Identify which cell holds the provided text, then report its [X, Y] central coordinate. 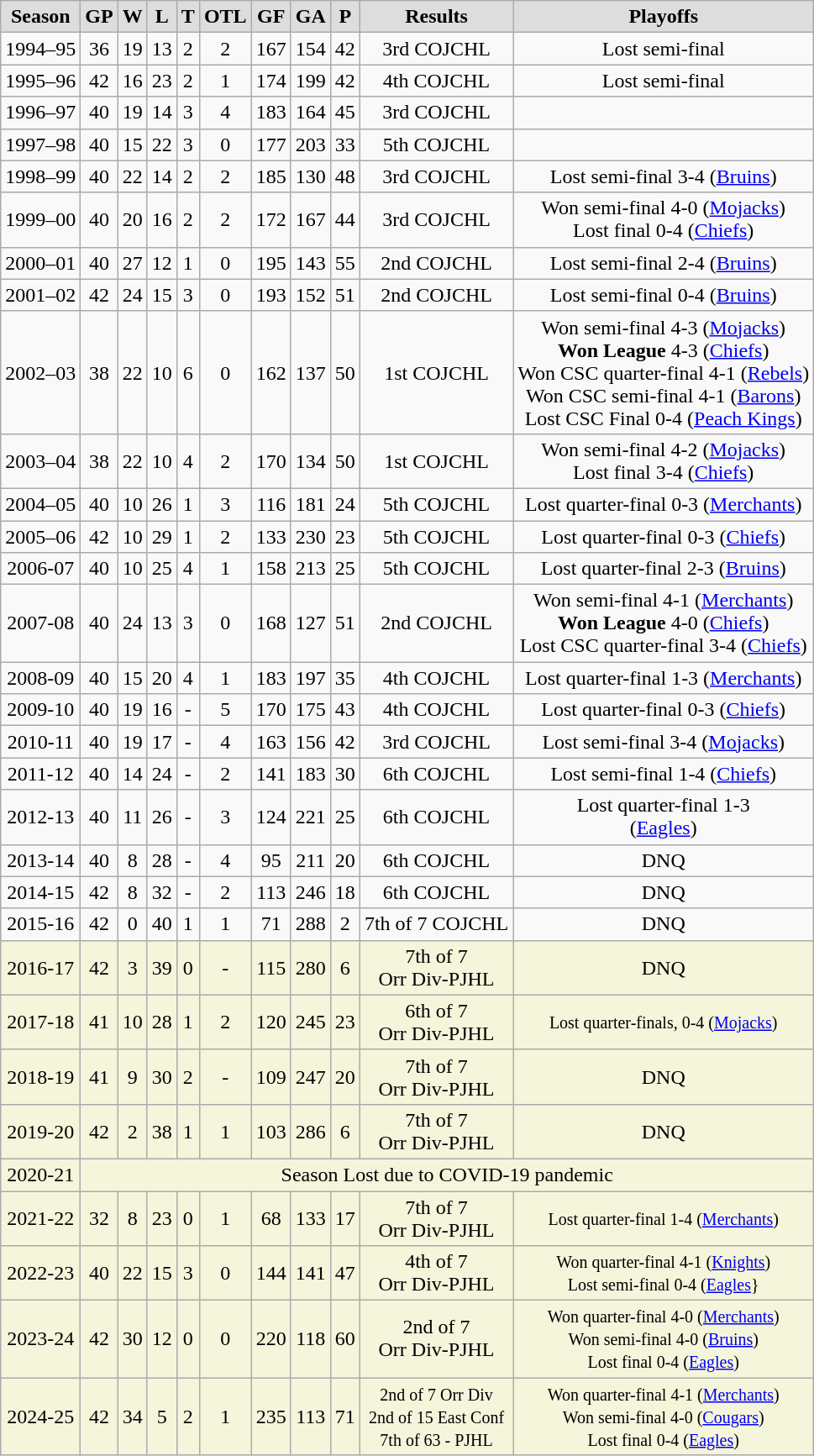
Season Lost due to COVID-19 pandemic [447, 1175]
Won quarter-final 4-0 (Merchants)Won semi-final 4-0 (Bruins)Lost final 0-4 (Eagles) [664, 1339]
158 [270, 569]
Won semi-final 4-3 (Mojacks)Won League 4-3 (Chiefs)Won CSC quarter-final 4-1 (Rebels)Won CSC semi-final 4-1 (Barons)Lost CSC Final 0-4 (Peach Kings) [664, 372]
48 [344, 176]
174 [270, 81]
GP [99, 17]
2009-10 [40, 710]
Lost semi-final 3-4 (Mojacks) [664, 742]
GF [270, 17]
103 [270, 1131]
177 [270, 145]
1997–98 [40, 145]
Lost semi-final 1-4 (Chiefs) [664, 774]
115 [270, 968]
Lost quarter-finals, 0-4 (Mojacks) [664, 1022]
W [133, 17]
Lost semi-final 3-4 (Bruins) [664, 176]
130 [311, 176]
4th of 7Orr Div-PJHL [436, 1274]
2016-17 [40, 968]
154 [311, 49]
127 [311, 623]
118 [311, 1339]
Playoffs [664, 17]
9 [133, 1077]
2013-14 [40, 860]
2008-09 [40, 678]
2017-18 [40, 1022]
29 [161, 537]
Won semi-final 4-0 (Mojacks)Lost final 0-4 (Chiefs) [664, 220]
2nd of 7Orr Div-PJHL [436, 1339]
168 [270, 623]
1994–95 [40, 49]
2018-19 [40, 1077]
2010-11 [40, 742]
OTL [225, 17]
Lost quarter-final 0-3 (Merchants) [664, 504]
18 [344, 892]
GA [311, 17]
162 [270, 372]
220 [270, 1339]
286 [311, 1131]
Won semi-final 4-1 (Merchants)Won League 4-0 (Chiefs)Lost CSC quarter-final 3-4 (Chiefs) [664, 623]
2000–01 [40, 263]
33 [344, 145]
Results [436, 17]
195 [270, 263]
164 [311, 113]
Lost semi-final 0-4 (Bruins) [664, 295]
55 [344, 263]
280 [311, 968]
2007-08 [40, 623]
68 [270, 1218]
Won semi-final 4-2 (Mojacks)Lost final 3-4 (Chiefs) [664, 460]
2001–02 [40, 295]
27 [133, 263]
36 [99, 49]
163 [270, 742]
1995–96 [40, 81]
Lost quarter-final 2-3 (Bruins) [664, 569]
120 [270, 1022]
47 [344, 1274]
116 [270, 504]
45 [344, 113]
Won quarter-final 4-1 (Merchants)Won semi-final 4-0 (Cougars)Lost final 0-4 (Eagles) [664, 1417]
109 [270, 1077]
2015-16 [40, 924]
P [344, 17]
193 [270, 295]
1998–99 [40, 176]
2014-15 [40, 892]
185 [270, 176]
Lost quarter-final 1-3(Eagles) [664, 817]
221 [311, 817]
156 [311, 742]
230 [311, 537]
137 [311, 372]
2002–03 [40, 372]
Lost quarter-final 1-4 (Merchants) [664, 1218]
2003–04 [40, 460]
245 [311, 1022]
35 [344, 678]
143 [311, 263]
2011-12 [40, 774]
213 [311, 569]
197 [311, 678]
1999–00 [40, 220]
2004–05 [40, 504]
246 [311, 892]
247 [311, 1077]
2006-07 [40, 569]
39 [161, 968]
Won quarter-final 4-1 (Knights)Lost semi-final 0-4 (Eagles} [664, 1274]
2019-20 [40, 1131]
124 [270, 817]
2021-22 [40, 1218]
95 [270, 860]
60 [344, 1339]
181 [311, 504]
2012-13 [40, 817]
Lost semi-final 2-4 (Bruins) [664, 263]
11 [133, 817]
43 [344, 710]
235 [270, 1417]
34 [133, 1417]
2020-21 [40, 1175]
288 [311, 924]
L [161, 17]
144 [270, 1274]
199 [311, 81]
1996–97 [40, 113]
Season [40, 17]
2022-23 [40, 1274]
134 [311, 460]
172 [270, 220]
2nd of 7 Orr Div2nd of 15 East Conf 7th of 63 - PJHL [436, 1417]
7th of 7 COJCHL [436, 924]
203 [311, 145]
6th of 7Orr Div-PJHL [436, 1022]
T [188, 17]
211 [311, 860]
Lost quarter-final 1-3 (Merchants) [664, 678]
2024-25 [40, 1417]
2023-24 [40, 1339]
175 [311, 710]
2005–06 [40, 537]
152 [311, 295]
44 [344, 220]
